Identify which cell holds the provided text, then report its [X, Y] central coordinate. 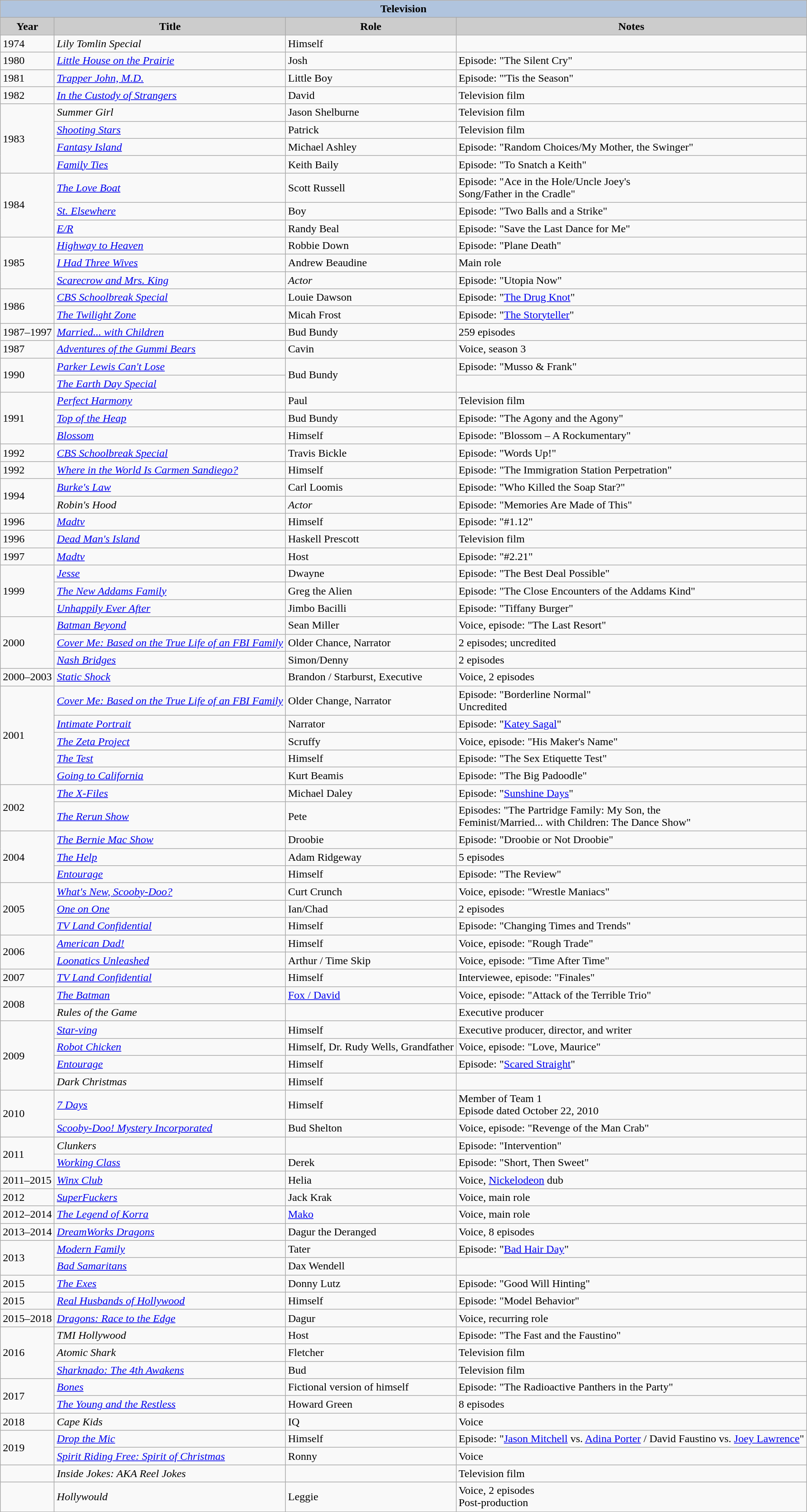
Episodes: "The Partridge Family: My Son, theFeminist/Married... with Children: The Dance Show" [631, 816]
Executive producer, director, and writer [631, 1029]
The Young and the Restless [170, 1405]
2006 [27, 952]
Notes [631, 26]
Episode: "The Silent Cry" [631, 61]
Voice, episode: "Time After Time" [631, 961]
Narrator [371, 724]
I Had Three Wives [170, 263]
Robbie Down [371, 246]
1983 [27, 138]
Going to California [170, 776]
1981 [27, 78]
Real Husbands of Hollywood [170, 1301]
Hollywould [170, 1497]
Episode: "The Review" [631, 874]
Member of Team 1 Episode dated October 22, 2010 [631, 1105]
Curt Crunch [371, 892]
The Love Boat [170, 188]
Haskell Prescott [371, 539]
Sean Miller [371, 625]
Dagur the Deranged [371, 1232]
The Zeta Project [170, 741]
Episode: "Scared Straight" [631, 1064]
Episode: "The Close Encounters of the Addams Kind" [631, 591]
Perfect Harmony [170, 401]
Burke's Law [170, 487]
2 episodes; uncredited [631, 643]
Dwayne [371, 574]
Robot Chicken [170, 1047]
Little House on the Prairie [170, 61]
Working Class [170, 1163]
Bud [371, 1370]
Scarecrow and Mrs. King [170, 280]
Dax Wendell [371, 1266]
Jesse [170, 574]
1999 [27, 591]
Episode: "The Sex Etiquette Test" [631, 758]
Greg the Alien [371, 591]
Voice, 2 episodesPost-production [631, 1497]
Paul [371, 401]
Jimbo Bacilli [371, 608]
Episode: "Ace in the Hole/Uncle Joey'sSong/Father in the Cradle" [631, 188]
Star-ving [170, 1029]
5 episodes [631, 857]
Episode: "Sunshine Days" [631, 793]
2012 [27, 1197]
Unhappily Ever After [170, 608]
2015–2018 [27, 1318]
Pete [371, 816]
Episode: "Bad Hair Day" [631, 1249]
Older Chance, Narrator [371, 643]
Cavin [371, 349]
Cape Kids [170, 1422]
Interviewee, episode: "Finales" [631, 978]
Episode: "Memories Are Made of This" [631, 505]
Voice, episode: "Wrestle Maniacs" [631, 892]
Mako [371, 1214]
1986 [27, 306]
Role [371, 26]
Louie Dawson [371, 298]
Episode: "Utopia Now" [631, 280]
Voice, episode: "The Last Resort" [631, 625]
Michael Ashley [371, 147]
Intimate Portrait [170, 724]
Dark Christmas [170, 1082]
E/R [170, 228]
Voice, 2 episodes [631, 677]
Episode: "#2.21" [631, 556]
The Legend of Korra [170, 1214]
2001 [27, 735]
The New Addams Family [170, 591]
Himself, Dr. Rudy Wells, Grandfather [371, 1047]
1997 [27, 556]
1980 [27, 61]
Trapper John, M.D. [170, 78]
2011 [27, 1154]
Droobie [371, 840]
Bad Samaritans [170, 1266]
2010 [27, 1114]
Voice, episode: "Love, Maurice" [631, 1047]
Executive producer [631, 1012]
Episode: "The Agony and the Agony" [631, 418]
DreamWorks Dragons [170, 1232]
Episode: "Short, Then Sweet" [631, 1163]
Scooby-Doo! Mystery Incorporated [170, 1128]
Episode: "Plane Death" [631, 246]
Fictional version of himself [371, 1387]
Ian/Chad [371, 909]
Little Boy [371, 78]
Josh [371, 61]
Married... with Children [170, 332]
Winx Club [170, 1180]
Randy Beal [371, 228]
TMI Hollywood [170, 1335]
Lily Tomlin Special [170, 44]
Shooting Stars [170, 130]
2013–2014 [27, 1232]
Where in the World Is Carmen Sandiego? [170, 470]
Micah Frost [371, 315]
Episode: "Katey Sagal" [631, 724]
2013 [27, 1258]
Episode: "Borderline Normal" Uncredited [631, 700]
Dagur [371, 1318]
Jason Shelburne [371, 112]
Episode: "The Radioactive Panthers in the Party" [631, 1387]
Ronny [371, 1456]
2017 [27, 1396]
The Exes [170, 1283]
Episode: "Intervention" [631, 1146]
Episode: "Good Will Hinting" [631, 1283]
Episode: "Changing Times and Trends" [631, 926]
8 episodes [631, 1405]
Scruffy [371, 741]
Highway to Heaven [170, 246]
Loonatics Unleashed [170, 961]
Scott Russell [371, 188]
Family Ties [170, 164]
2002 [27, 808]
Voice, episode: "Revenge of the Man Crab" [631, 1128]
Voice, episode: "Attack of the Terrible Trio" [631, 995]
Howard Green [371, 1405]
7 Days [170, 1105]
Episode: "#1.12" [631, 522]
2016 [27, 1352]
Atomic Shark [170, 1352]
Voice, Nickelodeon dub [631, 1180]
In the Custody of Strangers [170, 95]
Donny Lutz [371, 1283]
Inside Jokes: AKA Reel Jokes [170, 1473]
Episode: "Random Choices/My Mother, the Swinger" [631, 147]
2000–2003 [27, 677]
Voice, 8 episodes [631, 1232]
Arthur / Time Skip [371, 961]
1987 [27, 349]
Episode: "Musso & Frank" [631, 366]
Patrick [371, 130]
Modern Family [170, 1249]
2008 [27, 1004]
Fantasy Island [170, 147]
Dead Man's Island [170, 539]
Episode: "The Immigration Station Perpetration" [631, 470]
Episode: "Jason Mitchell vs. Adina Porter / David Faustino vs. Joey Lawrence" [631, 1439]
Episode: "'Tis the Season" [631, 78]
Tater [371, 1249]
Voice, season 3 [631, 349]
Derek [371, 1163]
Fox / David [371, 995]
The Bernie Mac Show [170, 840]
St. Elsewhere [170, 211]
Rules of the Game [170, 1012]
Kurt Beamis [371, 776]
Parker Lewis Can't Lose [170, 366]
2005 [27, 909]
Episode: "The Drug Knot" [631, 298]
One on One [170, 909]
Episode: "Blossom – A Rockumentary" [631, 435]
Voice, recurring role [631, 1318]
Episode: "Who Killed the Soap Star?" [631, 487]
259 episodes [631, 332]
1987–1997 [27, 332]
Episode: "Two Balls and a Strike" [631, 211]
2007 [27, 978]
Adventures of the Gummi Bears [170, 349]
2012–2014 [27, 1214]
2018 [27, 1422]
1982 [27, 95]
Static Shock [170, 677]
Adam Ridgeway [371, 857]
Episode: "Words Up!" [631, 453]
Travis Bickle [371, 453]
SuperFuckers [170, 1197]
Sharknado: The 4th Awakens [170, 1370]
IQ [371, 1422]
Andrew Beaudine [371, 263]
The Help [170, 857]
Boy [371, 211]
Episode: "Save the Last Dance for Me" [631, 228]
Simon/Denny [371, 660]
2000 [27, 643]
Television [404, 9]
Leggie [371, 1497]
Main role [631, 263]
1985 [27, 263]
Episode: "The Storyteller" [631, 315]
Bones [170, 1387]
2011–2015 [27, 1180]
Episode: "Tiffany Burger" [631, 608]
Brandon / Starburst, Executive [371, 677]
Fletcher [371, 1352]
The Batman [170, 995]
Carl Loomis [371, 487]
1990 [27, 375]
Dragons: Race to the Edge [170, 1318]
1994 [27, 496]
2009 [27, 1055]
Clunkers [170, 1146]
American Dad! [170, 943]
1991 [27, 418]
David [371, 95]
Older Change, Narrator [371, 700]
Year [27, 26]
Jack Krak [371, 1197]
The X-Files [170, 793]
Bud Shelton [371, 1128]
The Twilight Zone [170, 315]
What's New, Scooby-Doo? [170, 892]
1984 [27, 205]
Episode: "To Snatch a Keith" [631, 164]
Spirit Riding Free: Spirit of Christmas [170, 1456]
Episode: "Model Behavior" [631, 1301]
Blossom [170, 435]
Drop the Mic [170, 1439]
The Earth Day Special [170, 384]
Nash Bridges [170, 660]
Episode: "Droobie or Not Droobie" [631, 840]
Summer Girl [170, 112]
1974 [27, 44]
Batman Beyond [170, 625]
Episode: "The Fast and the Faustino" [631, 1335]
2004 [27, 857]
Keith Baily [371, 164]
2019 [27, 1448]
Voice, episode: "Rough Trade" [631, 943]
Robin's Hood [170, 505]
Top of the Heap [170, 418]
The Rerun Show [170, 816]
Episode: "The Best Deal Possible" [631, 574]
The Test [170, 758]
Michael Daley [371, 793]
Helia [371, 1180]
Title [170, 26]
Episode: "The Big Padoodle" [631, 776]
Voice, episode: "His Maker's Name" [631, 741]
